Find where the given text appears and provide that cell's center as [X, Y] coordinate. 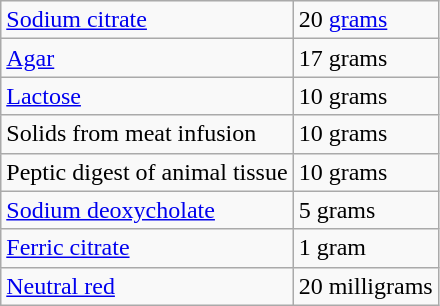
20 milligrams [366, 286]
Neutral red [147, 286]
5 grams [366, 210]
Agar [147, 58]
Sodium deoxycholate [147, 210]
Peptic digest of animal tissue [147, 172]
20 grams [366, 20]
Solids from meat infusion [147, 134]
Sodium citrate [147, 20]
Ferric citrate [147, 248]
Lactose [147, 96]
1 gram [366, 248]
17 grams [366, 58]
